From the cell containing the given text, extract its center point as [X, Y] coordinate. 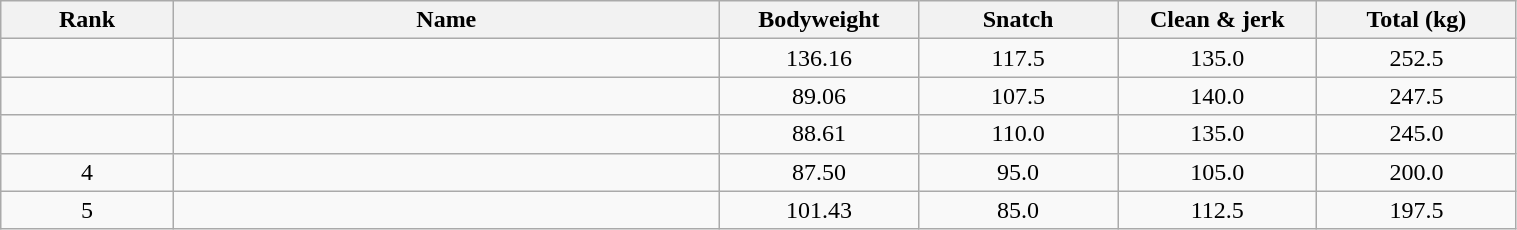
Name [446, 20]
140.0 [1218, 96]
112.5 [1218, 210]
Rank [87, 20]
95.0 [1018, 172]
110.0 [1018, 134]
5 [87, 210]
Total (kg) [1416, 20]
Snatch [1018, 20]
Clean & jerk [1218, 20]
87.50 [818, 172]
4 [87, 172]
101.43 [818, 210]
197.5 [1416, 210]
88.61 [818, 134]
117.5 [1018, 58]
105.0 [1218, 172]
107.5 [1018, 96]
89.06 [818, 96]
85.0 [1018, 210]
Bodyweight [818, 20]
252.5 [1416, 58]
245.0 [1416, 134]
136.16 [818, 58]
247.5 [1416, 96]
200.0 [1416, 172]
